For the text-containing cell, return its midpoint in [X, Y] coordinate format. 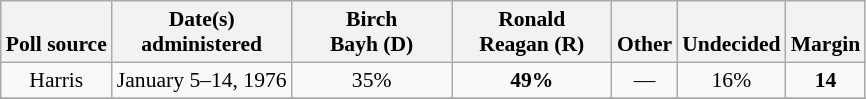
16% [731, 80]
14 [826, 80]
RonaldReagan (R) [532, 32]
Poll source [56, 32]
January 5–14, 1976 [202, 80]
Undecided [731, 32]
35% [372, 80]
49% [532, 80]
— [644, 80]
Date(s)administered [202, 32]
BirchBayh (D) [372, 32]
Harris [56, 80]
Margin [826, 32]
Other [644, 32]
